Determine the [X, Y] coordinate at the center of the cell enclosing the given text.  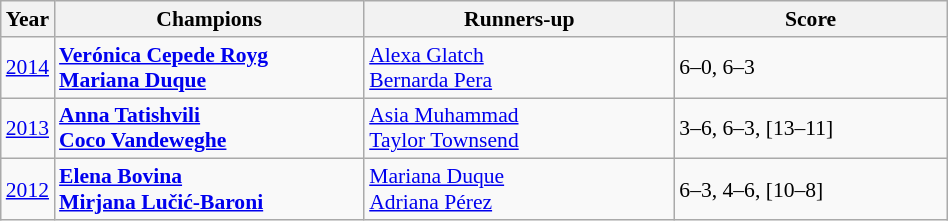
2014 [28, 68]
Elena Bovina Mirjana Lučić-Baroni [209, 190]
2013 [28, 128]
Year [28, 19]
2012 [28, 190]
6–0, 6–3 [810, 68]
Anna Tatishvili Coco Vandeweghe [209, 128]
Alexa Glatch Bernarda Pera [519, 68]
Asia Muhammad Taylor Townsend [519, 128]
Score [810, 19]
Runners-up [519, 19]
6–3, 4–6, [10–8] [810, 190]
Mariana Duque Adriana Pérez [519, 190]
3–6, 6–3, [13–11] [810, 128]
Champions [209, 19]
Verónica Cepede Royg Mariana Duque [209, 68]
